Return (x, y) of the center of cell containing provided text 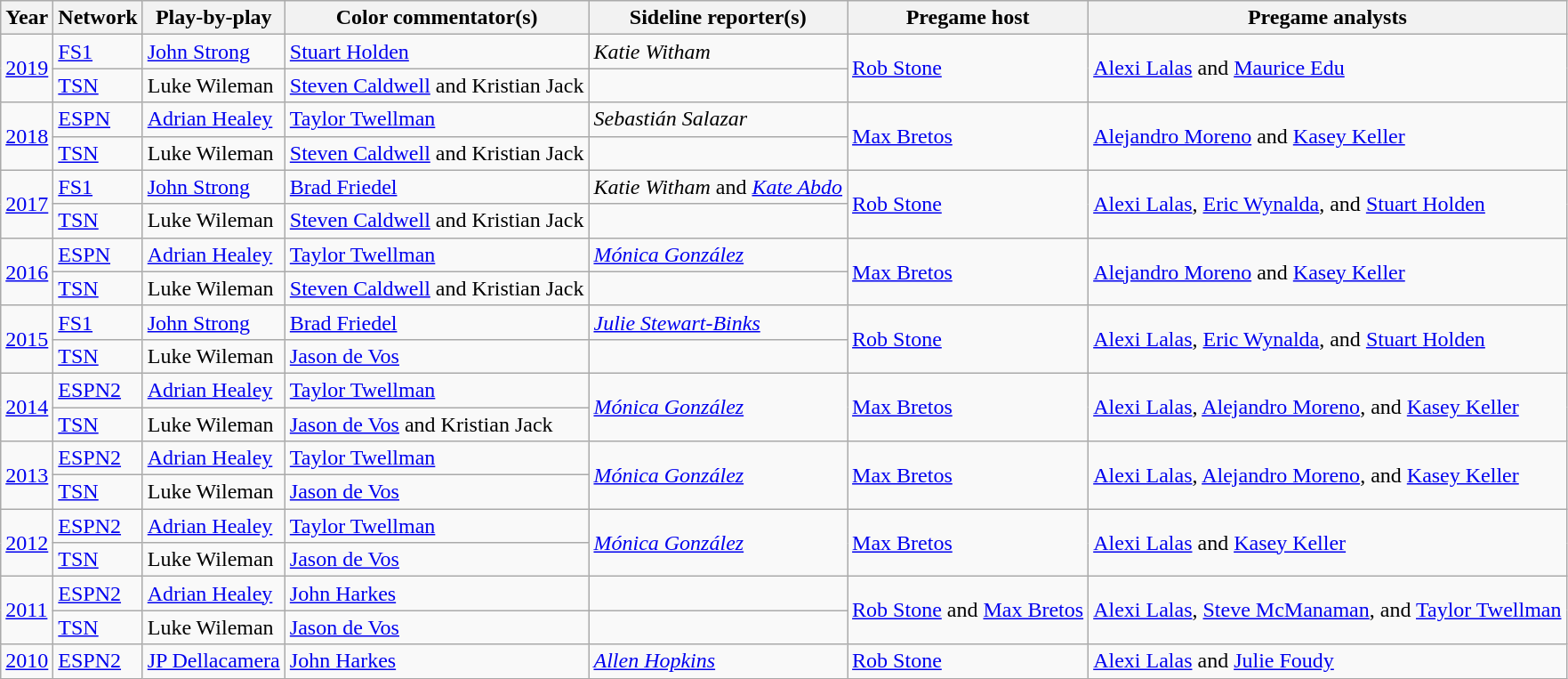
2012 (27, 543)
2018 (27, 136)
Sideline reporter(s) (719, 18)
2010 (27, 661)
2011 (27, 610)
Play-by-play (213, 18)
2015 (27, 339)
Alexi Lalas and Maurice Edu (1327, 69)
JP Dellacamera (213, 661)
2019 (27, 69)
Rob Stone and Max Bretos (968, 610)
Katie Witham and Kate Abdo (719, 187)
Alexi Lalas and Kasey Keller (1327, 543)
Jason de Vos and Kristian Jack (437, 424)
2013 (27, 475)
Network (98, 18)
2016 (27, 271)
Katie Witham (719, 52)
Sebastián Salazar (719, 119)
Pregame host (968, 18)
Stuart Holden (437, 52)
Allen Hopkins (719, 661)
Alexi Lalas, Steve McManaman, and Taylor Twellman (1327, 610)
2014 (27, 407)
Year (27, 18)
2017 (27, 204)
Julie Stewart-Binks (719, 322)
Alexi Lalas and Julie Foudy (1327, 661)
Color commentator(s) (437, 18)
Pregame analysts (1327, 18)
